From the cell containing the given text, extract its center point as (X, Y) coordinate. 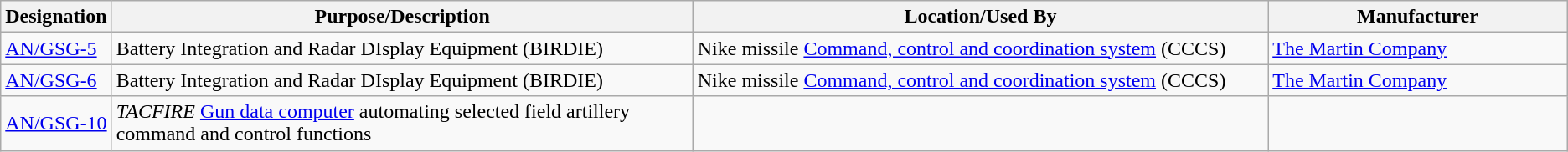
Location/Used By (980, 17)
Manufacturer (1418, 17)
AN/GSG-5 (56, 48)
TACFIRE Gun data computer automating selected field artillery command and control functions (402, 124)
Designation (56, 17)
AN/GSG-6 (56, 80)
AN/GSG-10 (56, 124)
Purpose/Description (402, 17)
